Pinpoint the cell where the given text exists, returning its [x, y] midpoint coordinate. 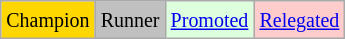
Champion [48, 20]
Relegated [300, 20]
Runner [130, 20]
Promoted [210, 20]
